Extract the [X, Y] coordinate from the center of the cell holding the provided text.  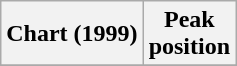
Chart (1999) [72, 34]
Peakposition [189, 34]
